Scan for the cell matching the given text and deliver its (X, Y) coordinate at center. 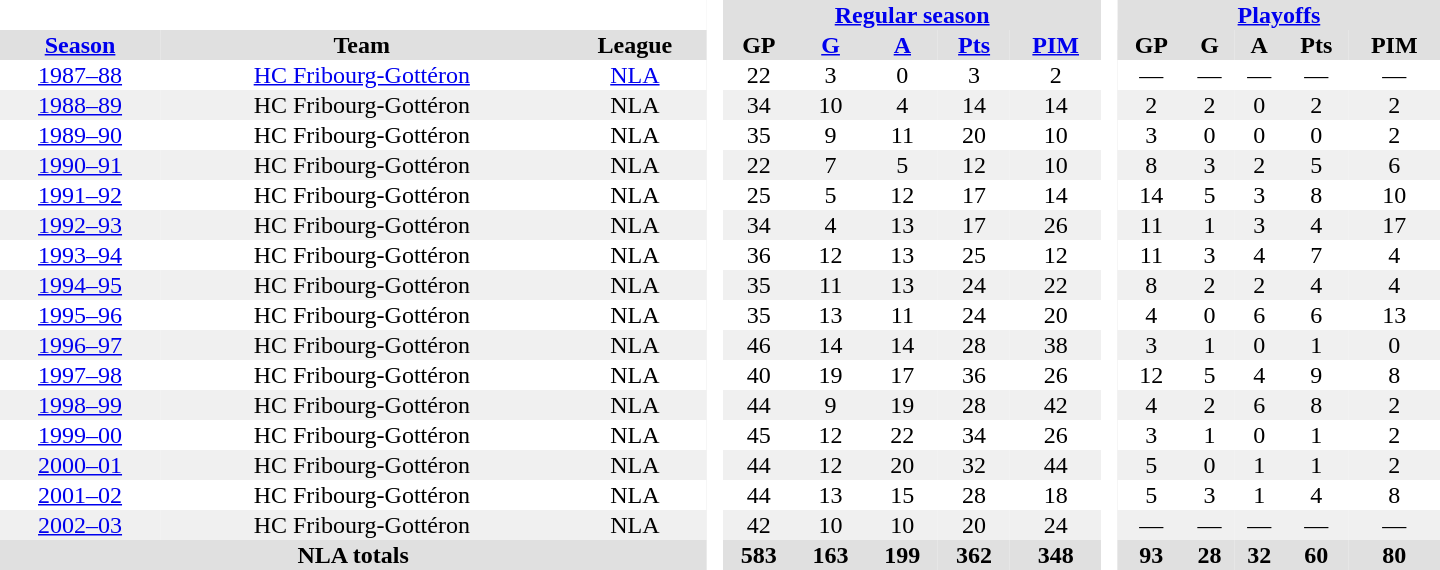
80 (1394, 555)
1994–95 (80, 285)
15 (902, 495)
2000–01 (80, 465)
46 (759, 345)
362 (974, 555)
NLA totals (353, 555)
38 (1056, 345)
1999–00 (80, 435)
199 (902, 555)
348 (1056, 555)
1993–94 (80, 255)
2001–02 (80, 495)
60 (1316, 555)
45 (759, 435)
1987–88 (80, 75)
Team (362, 45)
40 (759, 375)
1989–90 (80, 135)
1995–96 (80, 315)
1997–98 (80, 375)
1992–93 (80, 225)
1990–91 (80, 165)
1988–89 (80, 105)
163 (831, 555)
Playoffs (1279, 15)
2002–03 (80, 525)
Regular season (912, 15)
93 (1152, 555)
1998–99 (80, 405)
583 (759, 555)
Season (80, 45)
1991–92 (80, 195)
1996–97 (80, 345)
League (634, 45)
18 (1056, 495)
